Capture the cell that displays the provided text and extract its [x, y] central coordinate. 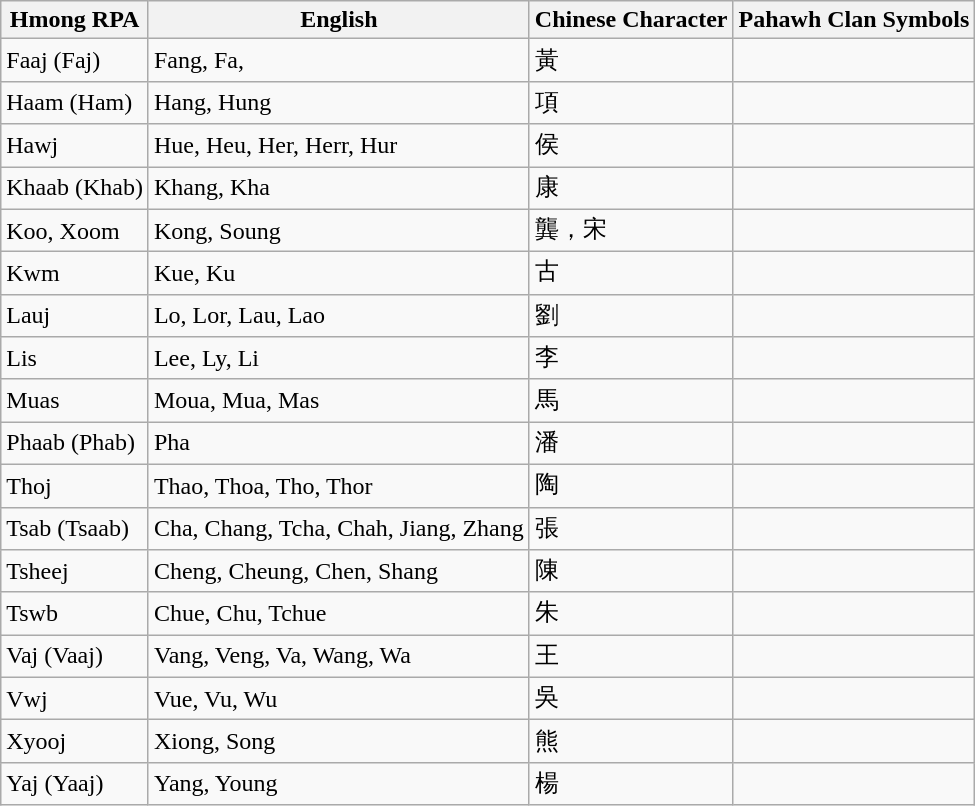
English [338, 20]
Moua, Mua, Mas [338, 400]
Khang, Kha [338, 188]
Thoj [75, 486]
Lauj [75, 316]
Pha [338, 444]
Faaj (Faj) [75, 60]
Hue, Heu, Her, Herr, Hur [338, 146]
Xiong, Song [338, 742]
Pahawh Clan Symbols [854, 20]
Xyooj [75, 742]
康 [631, 188]
Cheng, Cheung, Chen, Shang [338, 572]
Phaab (Phab) [75, 444]
Yang, Young [338, 784]
Muas [75, 400]
Vue, Vu, Wu [338, 698]
熊 [631, 742]
潘 [631, 444]
Hang, Hung [338, 102]
Vwj [75, 698]
Lo, Lor, Lau, Lao [338, 316]
Hmong RPA [75, 20]
Kue, Ku [338, 274]
Yaj (Yaaj) [75, 784]
侯 [631, 146]
Haam (Ham) [75, 102]
Khaab (Khab) [75, 188]
Kwm [75, 274]
Kong, Soung [338, 230]
Chinese Character [631, 20]
Tswb [75, 614]
朱 [631, 614]
黃 [631, 60]
張 [631, 528]
Lis [75, 358]
陳 [631, 572]
Vang, Veng, Va, Wang, Wa [338, 656]
項 [631, 102]
Tsheej [75, 572]
Cha, Chang, Tcha, Chah, Jiang, Zhang [338, 528]
馬 [631, 400]
楊 [631, 784]
Koo, Xoom [75, 230]
李 [631, 358]
古 [631, 274]
吳 [631, 698]
龔，宋 [631, 230]
劉 [631, 316]
王 [631, 656]
Hawj [75, 146]
Lee, Ly, Li [338, 358]
Thao, Thoa, Tho, Thor [338, 486]
Tsab (Tsaab) [75, 528]
Vaj (Vaaj) [75, 656]
Fang, Fa, [338, 60]
Chue, Chu, Tchue [338, 614]
陶 [631, 486]
